Identify which cell holds the provided text, then report its (X, Y) central coordinate. 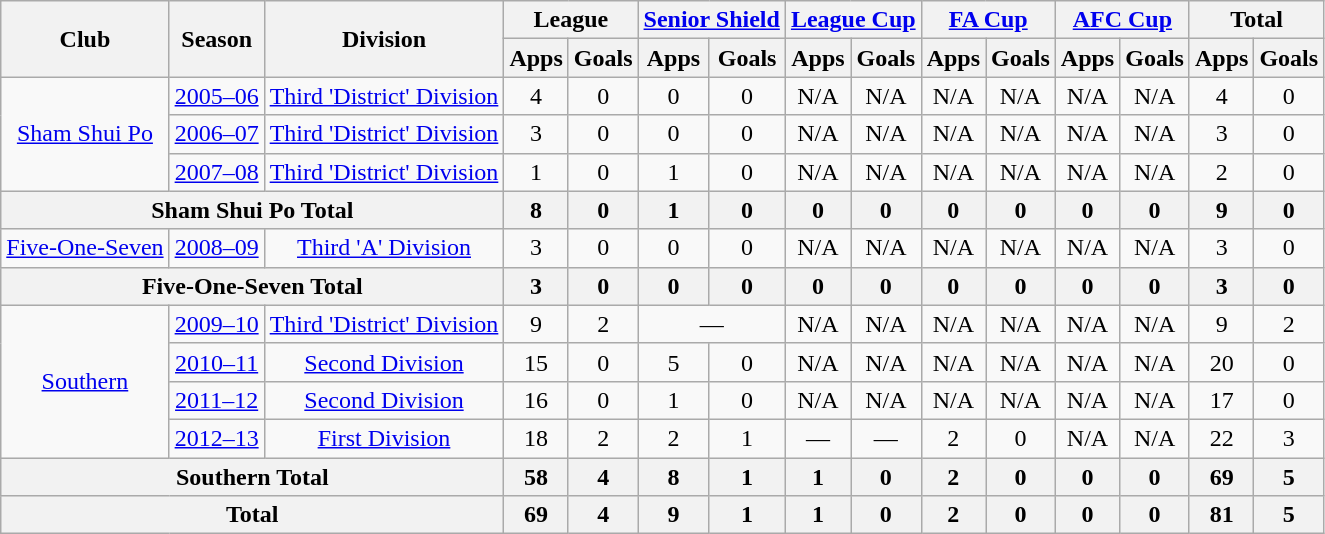
Five-One-Seven (85, 248)
17 (1221, 400)
League Cup (853, 20)
Senior Shield (712, 20)
15 (536, 362)
2008–09 (216, 248)
Southern (85, 381)
2005–06 (216, 96)
2011–12 (216, 400)
First Division (384, 438)
Division (384, 39)
20 (1221, 362)
Club (85, 39)
22 (1221, 438)
AFC Cup (1122, 20)
2009–10 (216, 324)
Sham Shui Po Total (252, 210)
2012–13 (216, 438)
Five-One-Seven Total (252, 286)
Southern Total (252, 477)
18 (536, 438)
League (571, 20)
2010–11 (216, 362)
16 (536, 400)
Third 'A' Division (384, 248)
81 (1221, 515)
2007–08 (216, 172)
Sham Shui Po (85, 134)
2006–07 (216, 134)
Season (216, 39)
FA Cup (988, 20)
58 (536, 477)
